Scan for the cell matching the given text and deliver its (x, y) coordinate at center. 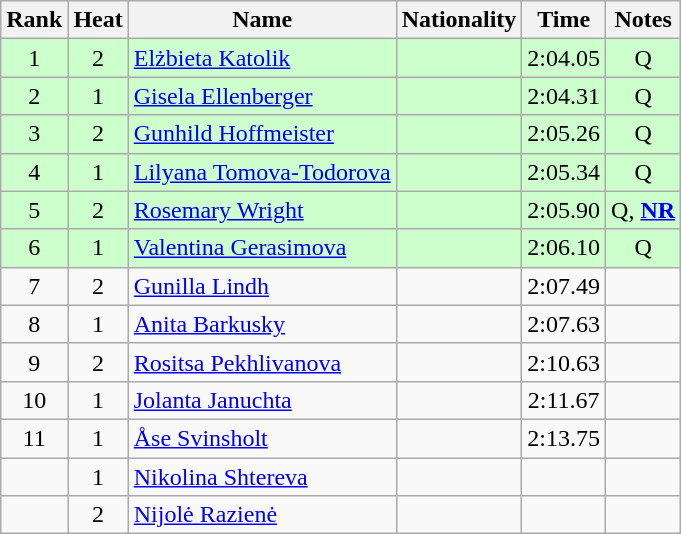
Time (564, 20)
Rosemary Wright (262, 210)
5 (34, 210)
Gisela Ellenberger (262, 96)
6 (34, 248)
2:04.31 (564, 96)
Valentina Gerasimova (262, 248)
Notes (644, 20)
2:05.90 (564, 210)
2:06.10 (564, 248)
10 (34, 400)
Q, NR (644, 210)
Name (262, 20)
2:13.75 (564, 438)
7 (34, 286)
Nijolė Razienė (262, 515)
2:05.34 (564, 172)
4 (34, 172)
Rositsa Pekhlivanova (262, 362)
Gunilla Lindh (262, 286)
2:07.63 (564, 324)
2:11.67 (564, 400)
3 (34, 134)
Åse Svinsholt (262, 438)
Nikolina Shtereva (262, 477)
2:04.05 (564, 58)
Lilyana Tomova-Todorova (262, 172)
Gunhild Hoffmeister (262, 134)
Anita Barkusky (262, 324)
2:10.63 (564, 362)
Heat (98, 20)
Nationality (459, 20)
Rank (34, 20)
9 (34, 362)
8 (34, 324)
2:07.49 (564, 286)
Jolanta Januchta (262, 400)
11 (34, 438)
2:05.26 (564, 134)
Elżbieta Katolik (262, 58)
